Pinpoint the cell where the given text exists, returning its (x, y) midpoint coordinate. 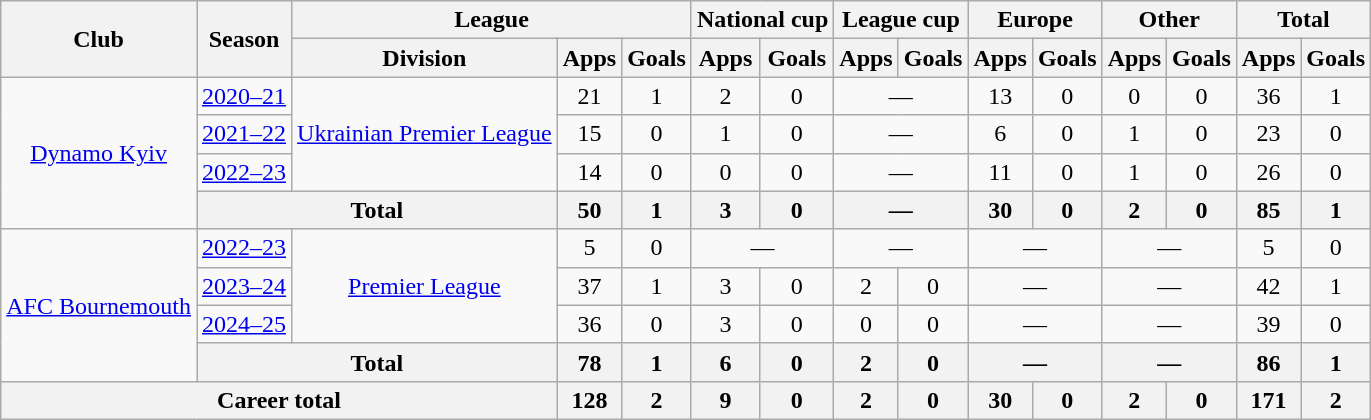
Ukrainian Premier League (425, 134)
86 (1268, 362)
Club (99, 39)
78 (589, 362)
Season (244, 39)
National cup (762, 20)
Premier League (425, 286)
Division (425, 58)
171 (1268, 400)
Career total (279, 400)
Other (1169, 20)
23 (1268, 134)
13 (1000, 96)
21 (589, 96)
Dynamo Kyiv (99, 153)
League cup (901, 20)
128 (589, 400)
37 (589, 286)
15 (589, 134)
42 (1268, 286)
Europe (1035, 20)
39 (1268, 324)
2021–22 (244, 134)
2020–21 (244, 96)
14 (589, 172)
50 (589, 210)
League (492, 20)
2023–24 (244, 286)
2024–25 (244, 324)
9 (725, 400)
AFC Bournemouth (99, 305)
85 (1268, 210)
11 (1000, 172)
26 (1268, 172)
